Pinpoint the cell where the given text exists, returning its [x, y] midpoint coordinate. 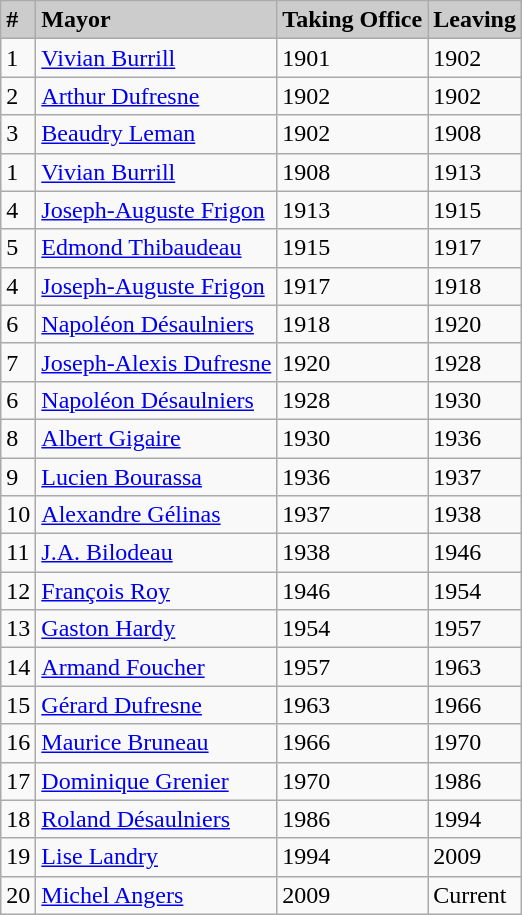
Armand Foucher [156, 667]
Joseph-Alexis Dufresne [156, 362]
Michel Angers [156, 895]
3 [18, 134]
Taking Office [352, 20]
# [18, 20]
15 [18, 705]
16 [18, 743]
Mayor [156, 20]
11 [18, 553]
Maurice Bruneau [156, 743]
Beaudry Leman [156, 134]
13 [18, 629]
Edmond Thibaudeau [156, 248]
9 [18, 477]
17 [18, 781]
Dominique Grenier [156, 781]
8 [18, 438]
François Roy [156, 591]
10 [18, 515]
Roland Désaulniers [156, 819]
Alexandre Gélinas [156, 515]
20 [18, 895]
12 [18, 591]
Current [475, 895]
Gérard Dufresne [156, 705]
Albert Gigaire [156, 438]
5 [18, 248]
14 [18, 667]
Lucien Bourassa [156, 477]
Arthur Dufresne [156, 96]
Lise Landry [156, 857]
Gaston Hardy [156, 629]
1901 [352, 58]
18 [18, 819]
19 [18, 857]
2 [18, 96]
Leaving [475, 20]
7 [18, 362]
J.A. Bilodeau [156, 553]
